Scan for the cell matching the given text and deliver its [x, y] coordinate at center. 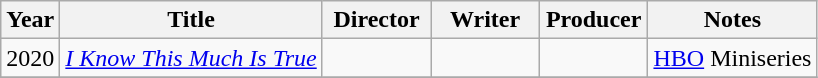
Year [30, 20]
Director [376, 20]
2020 [30, 58]
Notes [732, 20]
I Know This Much Is True [191, 58]
Writer [486, 20]
Title [191, 20]
HBO Miniseries [732, 58]
Producer [594, 20]
